Determine the (x, y) coordinate at the center of the cell enclosing the given text.  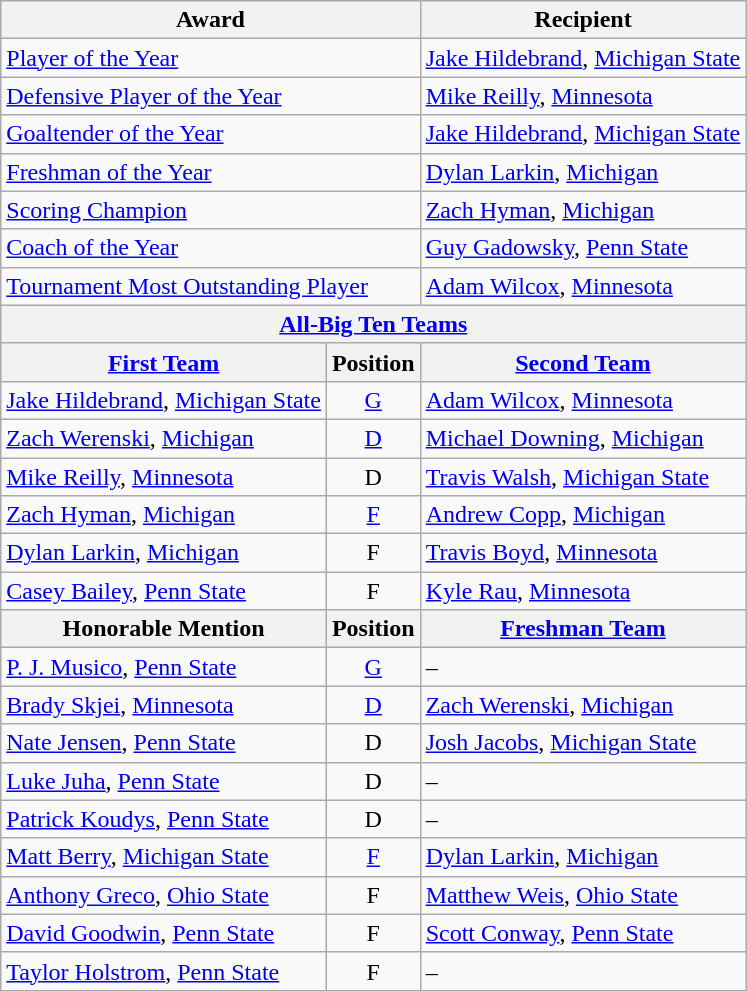
Coach of the Year (210, 248)
Patrick Koudys, Penn State (164, 819)
Brady Skjei, Minnesota (164, 705)
Scoring Champion (210, 210)
Player of the Year (210, 58)
Goaltender of the Year (210, 134)
Matthew Weis, Ohio State (583, 895)
Matt Berry, Michigan State (164, 857)
Defensive Player of the Year (210, 96)
David Goodwin, Penn State (164, 933)
Kyle Rau, Minnesota (583, 591)
First Team (164, 362)
Andrew Copp, Michigan (583, 515)
Recipient (583, 20)
Travis Boyd, Minnesota (583, 553)
Freshman of the Year (210, 172)
Guy Gadowsky, Penn State (583, 248)
P. J. Musico, Penn State (164, 667)
All-Big Ten Teams (374, 324)
Luke Juha, Penn State (164, 781)
Josh Jacobs, Michigan State (583, 743)
Second Team (583, 362)
Tournament Most Outstanding Player (210, 286)
Taylor Holstrom, Penn State (164, 971)
Nate Jensen, Penn State (164, 743)
Anthony Greco, Ohio State (164, 895)
Honorable Mention (164, 629)
Casey Bailey, Penn State (164, 591)
Freshman Team (583, 629)
Travis Walsh, Michigan State (583, 477)
Scott Conway, Penn State (583, 933)
Michael Downing, Michigan (583, 438)
Award (210, 20)
